Pinpoint the cell where the given text exists, returning its (X, Y) midpoint coordinate. 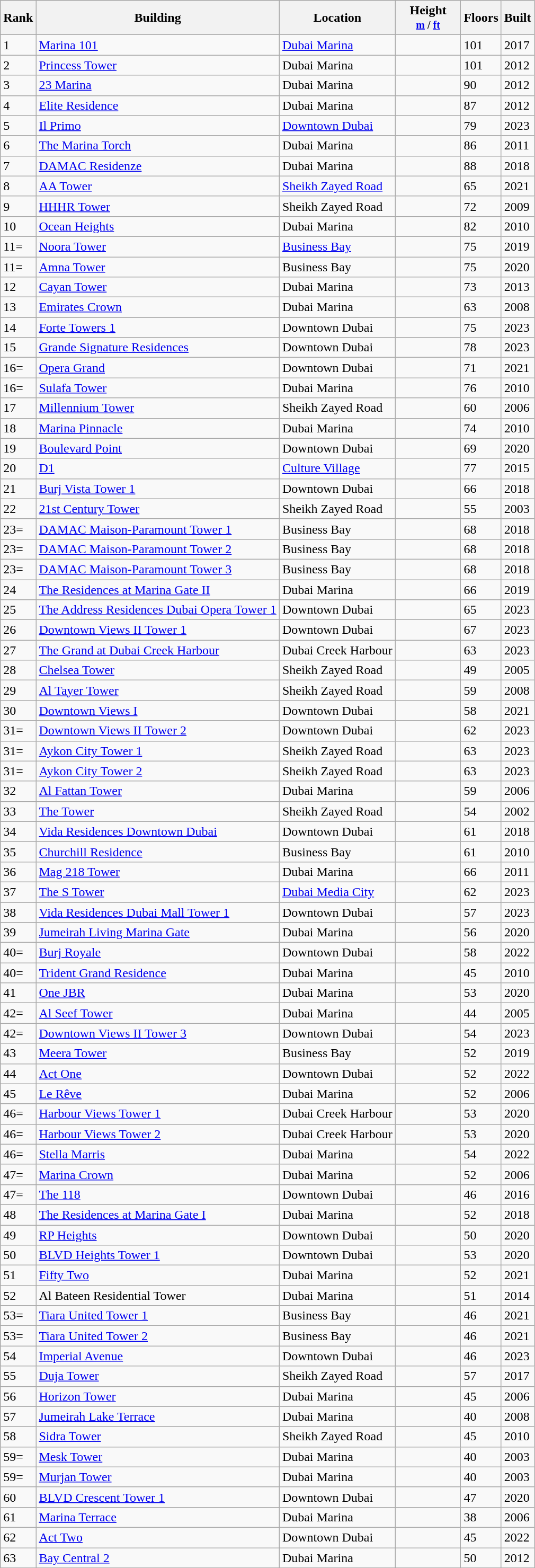
6 (18, 146)
27 (18, 650)
39 (18, 933)
Il Primo (158, 126)
Duja Tower (158, 1376)
Aykon City Tower 1 (158, 751)
Harbour Views Tower 2 (158, 1134)
RP Heights (158, 1235)
Al Seef Tower (158, 1013)
7 (18, 166)
15 (18, 348)
25 (18, 610)
Culture Village (337, 468)
Amna Tower (158, 267)
Grande Signature Residences (158, 348)
2014 (518, 1296)
Al Fattan Tower (158, 791)
77 (481, 468)
Sidra Tower (158, 1437)
2 (18, 65)
90 (481, 85)
Horizon Tower (158, 1396)
Location (337, 18)
Jumeirah Lake Terrace (158, 1416)
Noora Tower (158, 246)
Jumeirah Living Marina Gate (158, 933)
47 (481, 1497)
Churchill Residence (158, 852)
41 (18, 993)
The S Tower (158, 892)
71 (481, 368)
33 (18, 811)
67 (481, 630)
Marina Pinnacle (158, 428)
12 (18, 287)
78 (481, 348)
2009 (518, 206)
14 (18, 327)
8 (18, 186)
88 (481, 166)
Imperial Avenue (158, 1356)
D1 (158, 468)
20 (18, 468)
DAMAC Residenze (158, 166)
28 (18, 670)
Downtown Views II Tower 2 (158, 731)
4 (18, 105)
21st Century Tower (158, 509)
Tiara United Tower 2 (158, 1336)
21 (18, 489)
DAMAC Maison-Paramount Tower 2 (158, 549)
82 (481, 226)
Downtown Views I (158, 711)
The 118 (158, 1194)
Vida Residences Dubai Mall Tower 1 (158, 912)
Al Tayer Tower (158, 690)
Harbour Views Tower 1 (158, 1114)
AA Tower (158, 186)
5 (18, 126)
The Marina Torch (158, 146)
Bay Central 2 (158, 1557)
The Residences at Marina Gate II (158, 590)
Heightm / ft (428, 18)
1 (18, 45)
43 (18, 1053)
The Grand at Dubai Creek Harbour (158, 650)
34 (18, 831)
37 (18, 892)
Burj Royale (158, 953)
Marina 101 (158, 45)
2013 (518, 287)
Rank (18, 18)
32 (18, 791)
29 (18, 690)
Boulevard Point (158, 448)
10 (18, 226)
23 Marina (158, 85)
The Address Residences Dubai Opera Tower 1 (158, 610)
69 (481, 448)
Downtown Views II Tower 1 (158, 630)
Elite Residence (158, 105)
24 (18, 590)
2002 (518, 811)
DAMAC Maison-Paramount Tower 1 (158, 529)
Al Bateen Residential Tower (158, 1296)
22 (18, 509)
Meera Tower (158, 1053)
BLVD Crescent Tower 1 (158, 1497)
Ocean Heights (158, 226)
13 (18, 307)
18 (18, 428)
35 (18, 852)
26 (18, 630)
Downtown Views II Tower 3 (158, 1033)
Cayan Tower (158, 287)
19 (18, 448)
86 (481, 146)
Tiara United Tower 1 (158, 1316)
Mag 218 Tower (158, 872)
Aykon City Tower 2 (158, 771)
Building (158, 18)
DAMAC Maison-Paramount Tower 3 (158, 569)
HHHR Tower (158, 206)
17 (18, 408)
Opera Grand (158, 368)
Vida Residences Downtown Dubai (158, 831)
Marina Crown (158, 1174)
72 (481, 206)
The Tower (158, 811)
9 (18, 206)
Dubai Media City (337, 892)
2016 (518, 1194)
Chelsea Tower (158, 670)
Forte Towers 1 (158, 327)
74 (481, 428)
Mesk Tower (158, 1457)
One JBR (158, 993)
The Residences at Marina Gate I (158, 1215)
Millennium Tower (158, 408)
2015 (518, 468)
Act One (158, 1074)
Sulafa Tower (158, 388)
76 (481, 388)
36 (18, 872)
BLVD Heights Tower 1 (158, 1255)
Marina Terrace (158, 1517)
Burj Vista Tower 1 (158, 489)
79 (481, 126)
Floors (481, 18)
3 (18, 85)
Le Rêve (158, 1094)
Built (518, 18)
30 (18, 711)
48 (18, 1215)
Murjan Tower (158, 1477)
Trident Grand Residence (158, 973)
Act Two (158, 1537)
87 (481, 105)
Emirates Crown (158, 307)
Princess Tower (158, 65)
Fifty Two (158, 1275)
Stella Marris (158, 1154)
73 (481, 287)
